Provide the (x, y) coordinate of the cell's center where the given text is located.  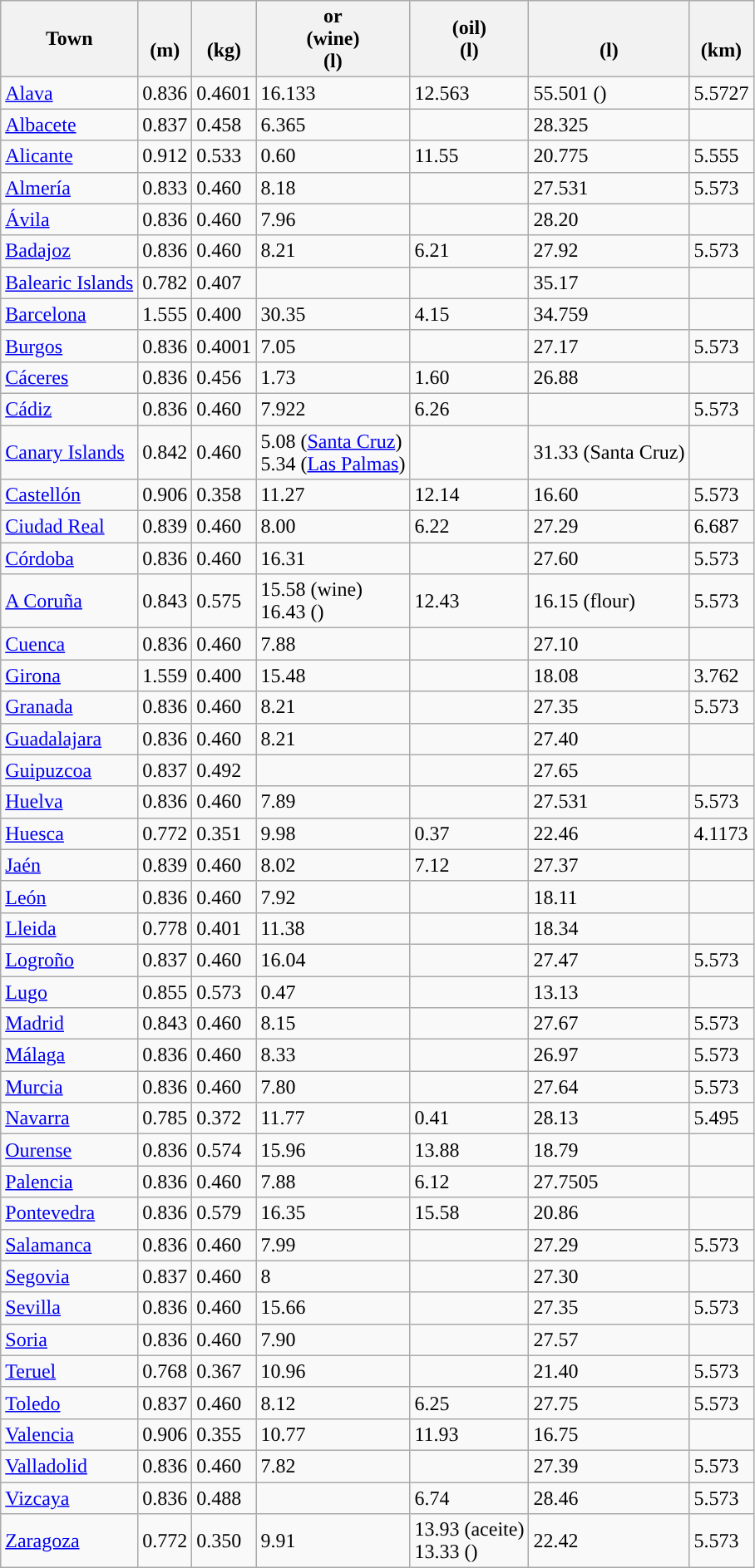
8.02 (333, 865)
7.12 (469, 865)
Málaga (70, 1055)
Canary Islands (70, 452)
Zaragoza (70, 1541)
27.30 (609, 1276)
11.55 (469, 156)
4.1173 (722, 833)
0.60 (333, 156)
16.15 (flour) (609, 602)
21.40 (609, 1371)
0.579 (225, 1213)
Cáceres (70, 377)
6.365 (333, 125)
0.785 (165, 1118)
Valladolid (70, 1466)
5.08 (Santa Cruz)5.34 (Las Palmas) (333, 452)
Cádiz (70, 409)
27.7505 (609, 1182)
0.855 (165, 991)
8.12 (333, 1403)
12.563 (469, 93)
27.37 (609, 865)
Salamanca (70, 1245)
31.33 (Santa Cruz) (609, 452)
(m) (165, 39)
5.495 (722, 1118)
0.401 (225, 928)
0.355 (225, 1434)
7.99 (333, 1245)
12.14 (469, 495)
0.41 (469, 1118)
0.842 (165, 452)
27.10 (609, 644)
7.82 (333, 1466)
9.91 (333, 1541)
27.92 (609, 251)
0.458 (225, 125)
11.38 (333, 928)
0.778 (165, 928)
or (wine)(l) (333, 39)
27.64 (609, 1087)
34.759 (609, 314)
1.60 (469, 377)
Girona (70, 676)
0.575 (225, 602)
11.27 (333, 495)
27.47 (609, 960)
7.922 (333, 409)
15.58 (469, 1213)
20.86 (609, 1213)
Huesca (70, 833)
11.93 (469, 1434)
0.488 (225, 1498)
0.492 (225, 770)
0.456 (225, 377)
27.40 (609, 739)
0.533 (225, 156)
Ciudad Real (70, 527)
16.60 (609, 495)
0.574 (225, 1150)
15.96 (333, 1150)
22.46 (609, 833)
6.687 (722, 527)
6.26 (469, 409)
0.768 (165, 1371)
5.5727 (722, 93)
11.77 (333, 1118)
9.98 (333, 833)
27.39 (609, 1466)
Lleida (70, 928)
Guadalajara (70, 739)
Sevilla (70, 1308)
18.79 (609, 1150)
27.75 (609, 1403)
26.88 (609, 377)
Teruel (70, 1371)
Badajoz (70, 251)
0.358 (225, 495)
Town (70, 39)
6.25 (469, 1403)
Castellón (70, 495)
6.22 (469, 527)
12.43 (469, 602)
27.65 (609, 770)
0.367 (225, 1371)
18.08 (609, 676)
6.12 (469, 1182)
Vizcaya (70, 1498)
Guipuzcoa (70, 770)
0.372 (225, 1118)
Pontevedra (70, 1213)
6.21 (469, 251)
7.92 (333, 897)
1.73 (333, 377)
4.15 (469, 314)
1.555 (165, 314)
8.33 (333, 1055)
Alicante (70, 156)
Alava (70, 93)
Segovia (70, 1276)
10.77 (333, 1434)
(kg) (225, 39)
18.11 (609, 897)
Toledo (70, 1403)
Córdoba (70, 558)
28.46 (609, 1498)
0.407 (225, 283)
Valencia (70, 1434)
Murcia (70, 1087)
28.325 (609, 125)
13.88 (469, 1150)
A Coruña (70, 602)
13.93 (aceite)13.33 () (469, 1541)
Barcelona (70, 314)
20.775 (609, 156)
35.17 (609, 283)
Navarra (70, 1118)
0.833 (165, 188)
16.31 (333, 558)
28.20 (609, 219)
0.47 (333, 991)
Logroño (70, 960)
Albacete (70, 125)
0.573 (225, 991)
León (70, 897)
15.48 (333, 676)
Lugo (70, 991)
0.912 (165, 156)
Cuenca (70, 644)
13.13 (609, 991)
7.05 (333, 346)
1.559 (165, 676)
16.04 (333, 960)
Jaén (70, 865)
27.60 (609, 558)
7.80 (333, 1087)
0.37 (469, 833)
26.97 (609, 1055)
Burgos (70, 346)
16.133 (333, 93)
27.67 (609, 1024)
0.4001 (225, 346)
5.555 (722, 156)
0.782 (165, 283)
8.18 (333, 188)
6.74 (469, 1498)
27.17 (609, 346)
55.501 () (609, 93)
27.57 (609, 1339)
Almería (70, 188)
18.34 (609, 928)
7.90 (333, 1339)
0.4601 (225, 93)
(l) (609, 39)
7.89 (333, 802)
0.351 (225, 833)
Palencia (70, 1182)
Soria (70, 1339)
16.75 (609, 1434)
16.35 (333, 1213)
22.42 (609, 1541)
30.35 (333, 314)
8 (333, 1276)
Granada (70, 707)
15.66 (333, 1308)
0.350 (225, 1541)
15.58 (wine)16.43 () (333, 602)
Ourense (70, 1150)
Huelva (70, 802)
Madrid (70, 1024)
(oil)(l) (469, 39)
8.15 (333, 1024)
28.13 (609, 1118)
8.00 (333, 527)
(km) (722, 39)
Balearic Islands (70, 283)
7.96 (333, 219)
3.762 (722, 676)
10.96 (333, 1371)
Ávila (70, 219)
